Determine the [X, Y] coordinate at the center of the cell enclosing the given text.  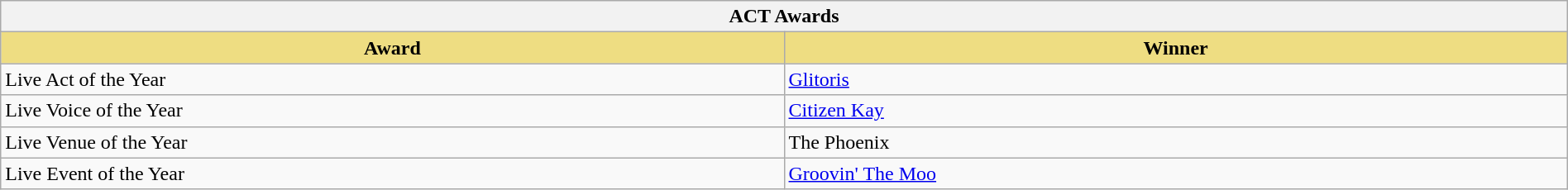
Live Act of the Year [392, 79]
Award [392, 48]
Groovin' The Moo [1176, 173]
The Phoenix [1176, 142]
Live Voice of the Year [392, 111]
Glitoris [1176, 79]
Live Venue of the Year [392, 142]
ACT Awards [784, 17]
Winner [1176, 48]
Live Event of the Year [392, 173]
Citizen Kay [1176, 111]
